Detect which cell encompasses the target text, then output its [X, Y] center coordinate. 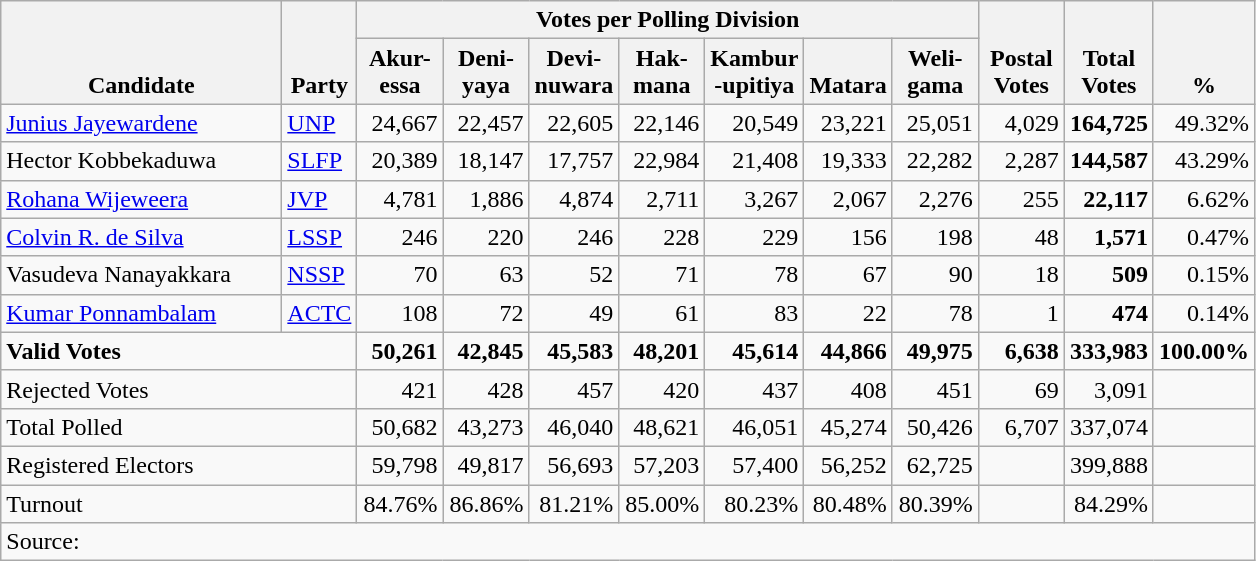
457 [574, 389]
83 [754, 313]
22,146 [662, 123]
228 [662, 237]
42,845 [486, 351]
43,273 [486, 427]
24,667 [400, 123]
3,267 [754, 199]
0.14% [1204, 313]
108 [400, 313]
0.47% [1204, 237]
Party [320, 52]
2,067 [848, 199]
81.21% [574, 503]
PostalVotes [1021, 52]
80.23% [754, 503]
80.39% [935, 503]
1 [1021, 313]
22,282 [935, 161]
86.86% [486, 503]
22,117 [1108, 199]
69 [1021, 389]
Candidate [142, 52]
Devi-nuwara [574, 72]
49,975 [935, 351]
% [1204, 52]
420 [662, 389]
4,781 [400, 199]
220 [486, 237]
18 [1021, 275]
Hector Kobbekaduwa [142, 161]
46,040 [574, 427]
2,287 [1021, 161]
46,051 [754, 427]
255 [1021, 199]
21,408 [754, 161]
50,426 [935, 427]
49,817 [486, 465]
49 [574, 313]
59,798 [400, 465]
474 [1108, 313]
198 [935, 237]
3,091 [1108, 389]
408 [848, 389]
Matara [848, 72]
57,203 [662, 465]
LSSP [320, 237]
6.62% [1204, 199]
Akur-essa [400, 72]
144,587 [1108, 161]
61 [662, 313]
Votes per Polling Division [668, 20]
56,693 [574, 465]
17,757 [574, 161]
164,725 [1108, 123]
Junius Jayewardene [142, 123]
84.29% [1108, 503]
Hak-mana [662, 72]
48,201 [662, 351]
1,571 [1108, 237]
Valid Votes [179, 351]
437 [754, 389]
337,074 [1108, 427]
6,707 [1021, 427]
20,549 [754, 123]
50,261 [400, 351]
0.15% [1204, 275]
45,614 [754, 351]
399,888 [1108, 465]
333,983 [1108, 351]
63 [486, 275]
52 [574, 275]
ACTC [320, 313]
451 [935, 389]
Deni-yaya [486, 72]
71 [662, 275]
50,682 [400, 427]
Kumar Ponnambalam [142, 313]
22 [848, 313]
Turnout [179, 503]
19,333 [848, 161]
Vasudeva Nanayakkara [142, 275]
90 [935, 275]
44,866 [848, 351]
2,711 [662, 199]
Colvin R. de Silva [142, 237]
4,029 [1021, 123]
Rohana Wijeweera [142, 199]
421 [400, 389]
22,984 [662, 161]
45,274 [848, 427]
Total Polled [179, 427]
2,276 [935, 199]
18,147 [486, 161]
Source: [628, 542]
56,252 [848, 465]
72 [486, 313]
48,621 [662, 427]
62,725 [935, 465]
428 [486, 389]
100.00% [1204, 351]
1,886 [486, 199]
Total Votes [1108, 52]
22,457 [486, 123]
229 [754, 237]
48 [1021, 237]
57,400 [754, 465]
Rejected Votes [179, 389]
49.32% [1204, 123]
45,583 [574, 351]
UNP [320, 123]
4,874 [574, 199]
67 [848, 275]
Kambur-upitiya [754, 72]
20,389 [400, 161]
22,605 [574, 123]
509 [1108, 275]
NSSP [320, 275]
70 [400, 275]
43.29% [1204, 161]
85.00% [662, 503]
156 [848, 237]
6,638 [1021, 351]
23,221 [848, 123]
Weli-gama [935, 72]
SLFP [320, 161]
80.48% [848, 503]
JVP [320, 199]
25,051 [935, 123]
84.76% [400, 503]
Registered Electors [179, 465]
